For the text-containing cell, return its midpoint in (x, y) coordinate format. 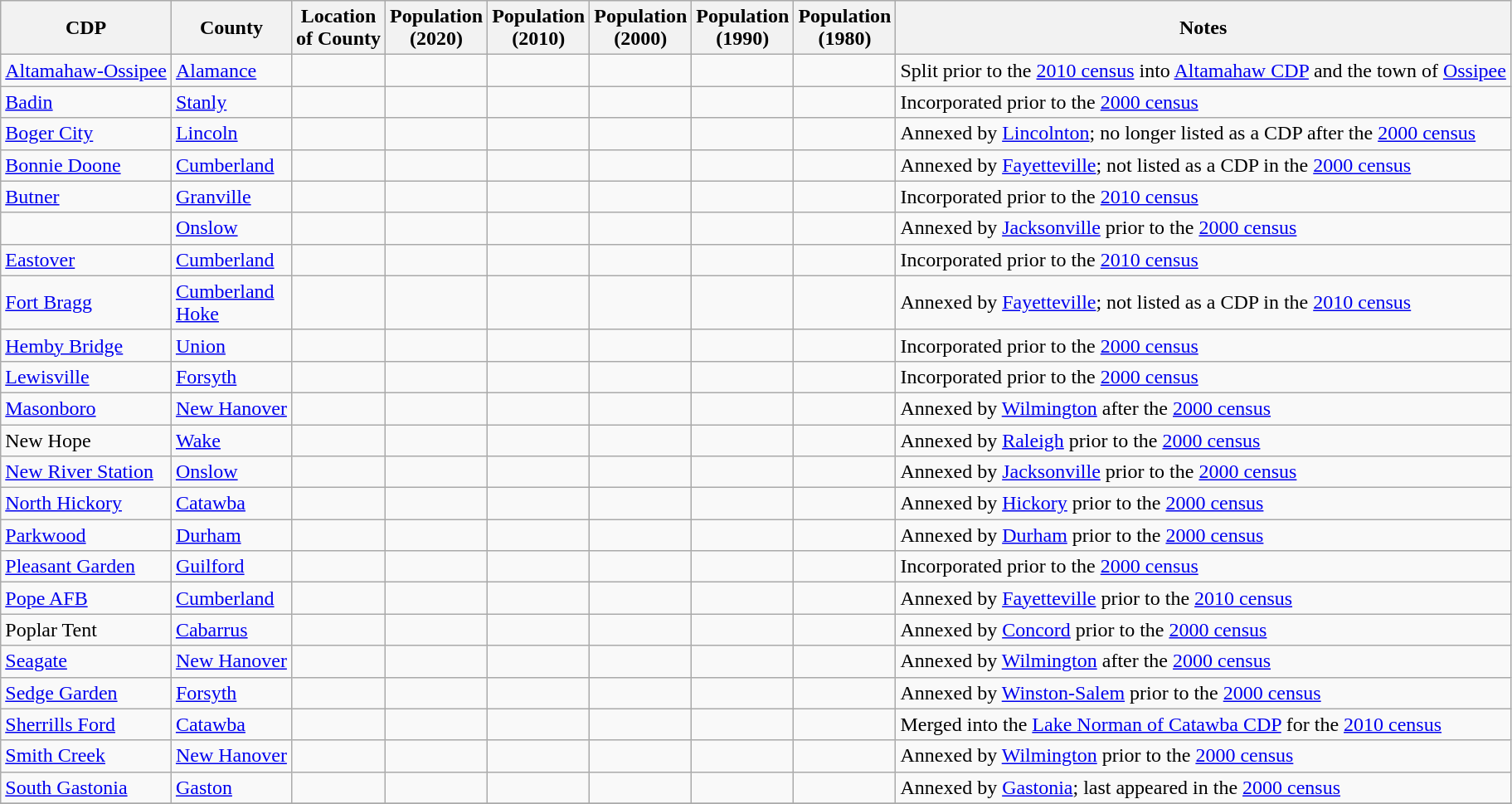
Hemby Bridge (86, 345)
Annexed by Durham prior to the 2000 census (1203, 535)
Alamance (231, 71)
Population (2000) (640, 28)
Eastover (86, 260)
Wake (231, 441)
Badin (86, 102)
North Hickory (86, 504)
Union (231, 345)
New River Station (86, 472)
Poplar Tent (86, 630)
Annexed by Raleigh prior to the 2000 census (1203, 441)
South Gastonia (86, 787)
Boger City (86, 134)
Butner (86, 197)
Notes (1203, 28)
Masonboro (86, 408)
Seagate (86, 661)
Annexed by Concord prior to the 2000 census (1203, 630)
Stanly (231, 102)
Bonnie Doone (86, 165)
Population (2010) (539, 28)
Merged into the Lake Norman of Catawba CDP for the 2010 census (1203, 724)
Durham (231, 535)
Split prior to the 2010 census into Altamahaw CDP and the town of Ossipee (1203, 71)
Pleasant Garden (86, 567)
CDP (86, 28)
New Hope (86, 441)
Lewisville (86, 377)
Population (1990) (743, 28)
Cabarrus (231, 630)
Pope AFB (86, 598)
Parkwood (86, 535)
Location of County (338, 28)
Annexed by Fayetteville; not listed as a CDP in the 2010 census (1203, 302)
Annexed by Lincolnton; no longer listed as a CDP after the 2000 census (1203, 134)
Annexed by Wilmington prior to the 2000 census (1203, 756)
Annexed by Winston-Salem prior to the 2000 census (1203, 693)
Gaston (231, 787)
Guilford (231, 567)
Smith Creek (86, 756)
Annexed by Fayetteville prior to the 2010 census (1203, 598)
Annexed by Gastonia; last appeared in the 2000 census (1203, 787)
Altamahaw-Ossipee (86, 71)
Population(2020) (436, 28)
Granville (231, 197)
County (231, 28)
Annexed by Fayetteville; not listed as a CDP in the 2000 census (1203, 165)
Cumberland Hoke (231, 302)
Fort Bragg (86, 302)
Population (1980) (844, 28)
Lincoln (231, 134)
Sedge Garden (86, 693)
Annexed by Hickory prior to the 2000 census (1203, 504)
Sherrills Ford (86, 724)
